From the cell containing the given text, extract its center point as (x, y) coordinate. 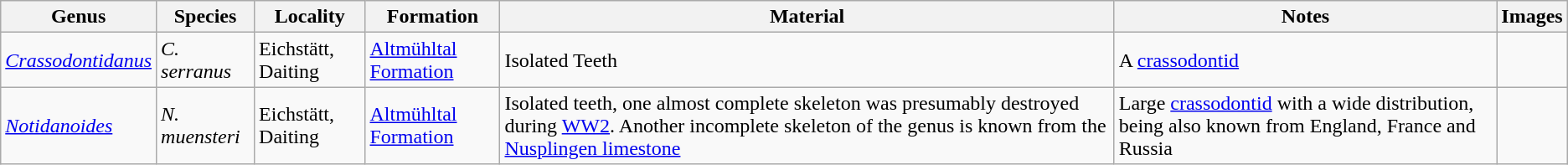
Notidanoides (79, 126)
Notes (1305, 17)
C. serranus (206, 60)
Material (807, 17)
N. muensteri (206, 126)
Formation (432, 17)
Locality (310, 17)
Large crassodontid with a wide distribution, being also known from England, France and Russia (1305, 126)
Isolated Teeth (807, 60)
A crassodontid (1305, 60)
Species (206, 17)
Genus (79, 17)
Images (1532, 17)
Crassodontidanus (79, 60)
